Search for the cell housing the specified text and yield its [x, y] center coordinate. 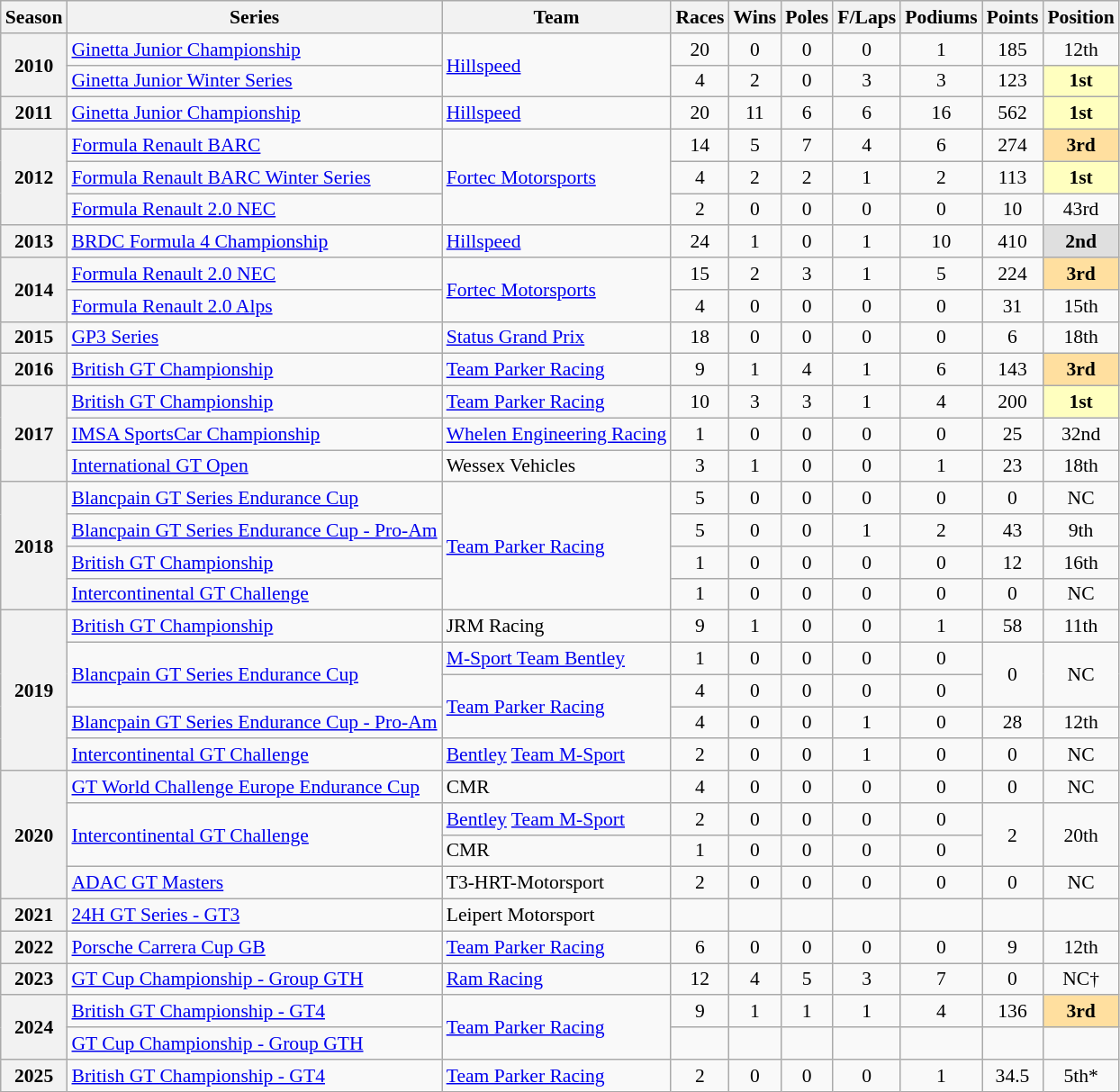
Races [700, 17]
Team [556, 17]
18 [700, 338]
Poles [807, 17]
Wins [754, 17]
Whelen Engineering Racing [556, 434]
T3-HRT-Motorsport [556, 883]
34.5 [1013, 1076]
11 [754, 113]
2017 [34, 434]
ADAC GT Masters [254, 883]
Wessex Vehicles [556, 466]
Position [1080, 17]
274 [1013, 146]
Formula Renault 2.0 Alps [254, 306]
28 [1013, 723]
International GT Open [254, 466]
123 [1013, 81]
16th [1080, 563]
15th [1080, 306]
2013 [34, 242]
Series [254, 17]
16 [942, 113]
2nd [1080, 242]
2020 [34, 835]
43 [1013, 530]
113 [1013, 177]
224 [1013, 274]
25 [1013, 434]
2018 [34, 546]
JRM Racing [556, 627]
GP3 Series [254, 338]
Status Grand Prix [556, 338]
Ginetta Junior Winter Series [254, 81]
2021 [34, 916]
5th* [1080, 1076]
43rd [1080, 210]
24 [700, 242]
2010 [34, 65]
2014 [34, 290]
2024 [34, 1028]
11th [1080, 627]
200 [1013, 402]
9th [1080, 530]
2025 [34, 1076]
24H GT Series - GT3 [254, 916]
2011 [34, 113]
14 [700, 146]
58 [1013, 627]
BRDC Formula 4 Championship [254, 242]
136 [1013, 1012]
2016 [34, 370]
2022 [34, 947]
GT World Challenge Europe Endurance Cup [254, 787]
15 [700, 274]
2015 [34, 338]
NC† [1080, 979]
23 [1013, 466]
IMSA SportsCar Championship [254, 434]
2019 [34, 690]
20th [1080, 835]
410 [1013, 242]
Points [1013, 17]
Season [34, 17]
Ram Racing [556, 979]
Leipert Motorsport [556, 916]
2012 [34, 178]
Podiums [942, 17]
F/Laps [866, 17]
31 [1013, 306]
32nd [1080, 434]
Formula Renault BARC Winter Series [254, 177]
2023 [34, 979]
562 [1013, 113]
Formula Renault BARC [254, 146]
Porsche Carrera Cup GB [254, 947]
M-Sport Team Bentley [556, 659]
185 [1013, 50]
143 [1013, 370]
